From the cell containing the given text, extract its center point as [X, Y] coordinate. 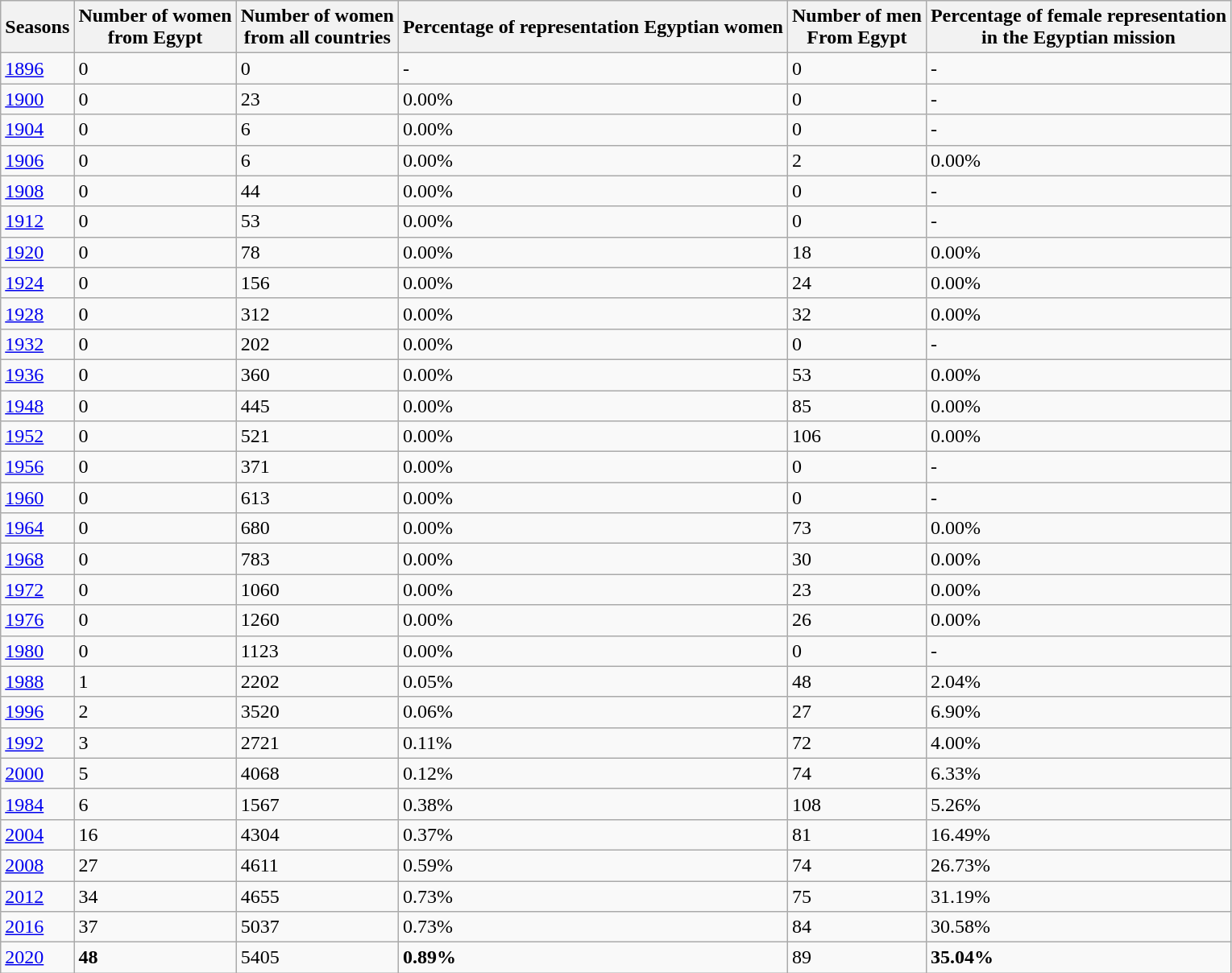
75 [857, 896]
1960 [37, 498]
3 [155, 743]
1908 [37, 191]
1984 [37, 804]
1968 [37, 559]
44 [317, 191]
360 [317, 375]
1948 [37, 405]
202 [317, 344]
371 [317, 467]
1896 [37, 68]
Percentage of female representationin the Egyptian mission [1078, 27]
1964 [37, 528]
1980 [37, 651]
1924 [37, 283]
0.89% [593, 958]
1 [155, 681]
1996 [37, 712]
4304 [317, 834]
18 [857, 252]
73 [857, 528]
2.04% [1078, 681]
Number of womenfrom all countries [317, 27]
1992 [37, 743]
1988 [37, 681]
37 [155, 927]
78 [317, 252]
1904 [37, 130]
2000 [37, 773]
2721 [317, 743]
312 [317, 313]
1920 [37, 252]
156 [317, 283]
1928 [37, 313]
5405 [317, 958]
1060 [317, 590]
1123 [317, 651]
4611 [317, 865]
783 [317, 559]
2202 [317, 681]
0.06% [593, 712]
Number of womenfrom Egypt [155, 27]
1976 [37, 620]
16 [155, 834]
0.05% [593, 681]
35.04% [1078, 958]
26 [857, 620]
5.26% [1078, 804]
1567 [317, 804]
30 [857, 559]
108 [857, 804]
0.59% [593, 865]
106 [857, 437]
1936 [37, 375]
0.38% [593, 804]
1900 [37, 99]
89 [857, 958]
4655 [317, 896]
Number of menFrom Egypt [857, 27]
2004 [37, 834]
1260 [317, 620]
31.19% [1078, 896]
84 [857, 927]
1912 [37, 222]
2020 [37, 958]
24 [857, 283]
0.11% [593, 743]
3520 [317, 712]
0.37% [593, 834]
30.58% [1078, 927]
32 [857, 313]
1932 [37, 344]
6.90% [1078, 712]
5037 [317, 927]
34 [155, 896]
6.33% [1078, 773]
4.00% [1078, 743]
445 [317, 405]
613 [317, 498]
5 [155, 773]
2008 [37, 865]
521 [317, 437]
0.12% [593, 773]
Percentage of representation Egyptian women [593, 27]
85 [857, 405]
72 [857, 743]
Seasons [37, 27]
81 [857, 834]
2016 [37, 927]
1952 [37, 437]
16.49% [1078, 834]
4068 [317, 773]
1956 [37, 467]
680 [317, 528]
1906 [37, 160]
26.73% [1078, 865]
1972 [37, 590]
2012 [37, 896]
